Pinpoint the cell where the given text exists, returning its [X, Y] midpoint coordinate. 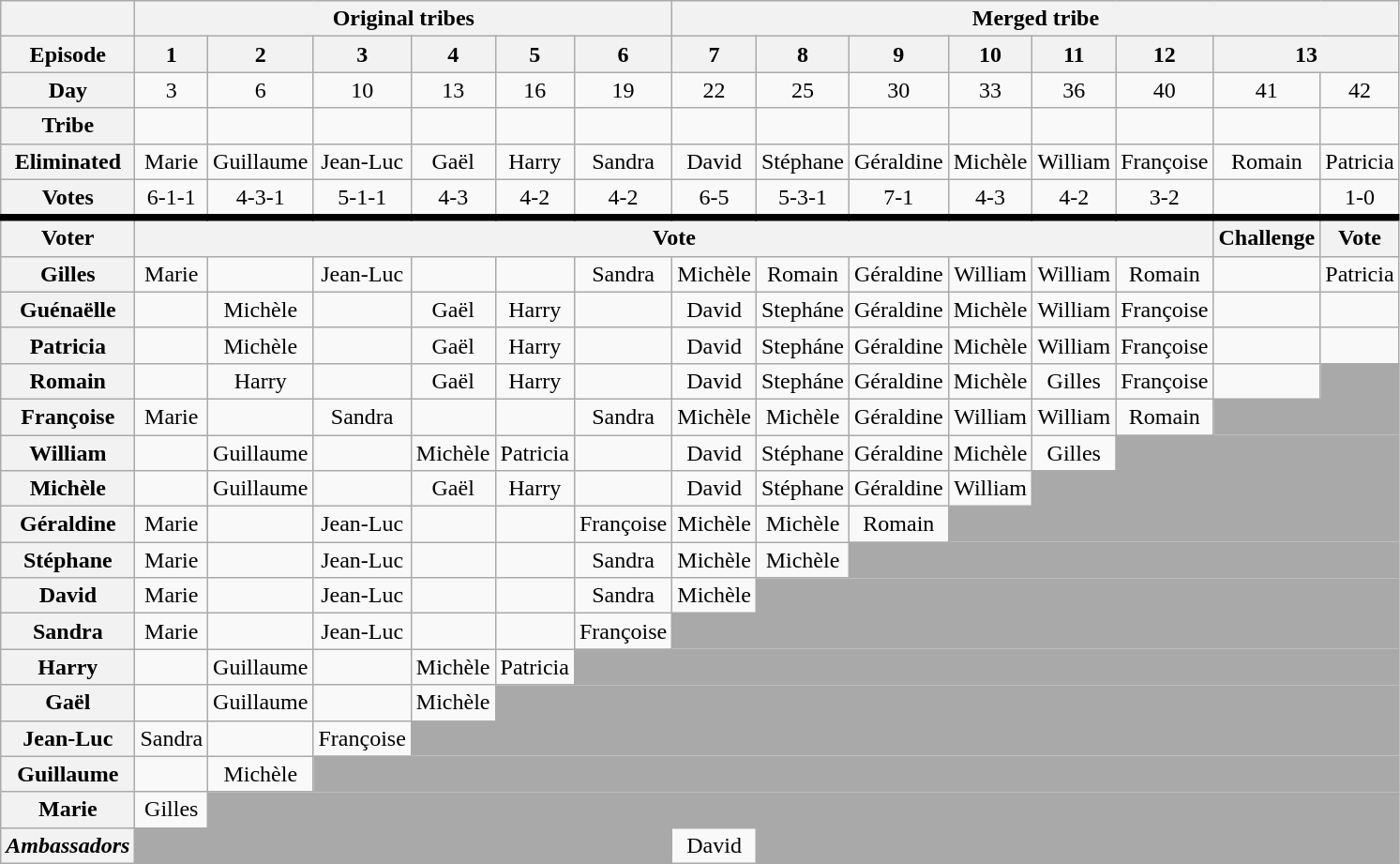
1-0 [1360, 199]
8 [803, 54]
25 [803, 90]
41 [1267, 90]
4-3-1 [261, 199]
5 [534, 54]
33 [990, 90]
30 [899, 90]
Guénaëlle [68, 310]
11 [1075, 54]
Voter [68, 236]
Day [68, 90]
Original tribes [403, 19]
3-2 [1165, 199]
9 [899, 54]
1 [172, 54]
7-1 [899, 199]
5-1-1 [362, 199]
Ambassadors [68, 845]
16 [534, 90]
6-5 [715, 199]
Eliminated [68, 161]
22 [715, 90]
Episode [68, 54]
6-1-1 [172, 199]
7 [715, 54]
Challenge [1267, 236]
12 [1165, 54]
2 [261, 54]
Merged tribe [1035, 19]
42 [1360, 90]
5-3-1 [803, 199]
Tribe [68, 126]
4 [453, 54]
19 [623, 90]
36 [1075, 90]
Votes [68, 199]
40 [1165, 90]
